For the text-containing cell, return its midpoint in (x, y) coordinate format. 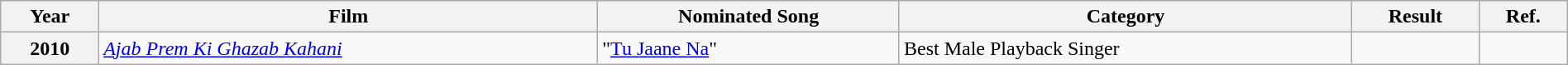
Best Male Playback Singer (1125, 48)
Year (50, 17)
Ajab Prem Ki Ghazab Kahani (349, 48)
Film (349, 17)
Nominated Song (749, 17)
"Tu Jaane Na" (749, 48)
Ref. (1523, 17)
Result (1416, 17)
2010 (50, 48)
Category (1125, 17)
